Find where the given text appears and provide that cell's center as [X, Y] coordinate. 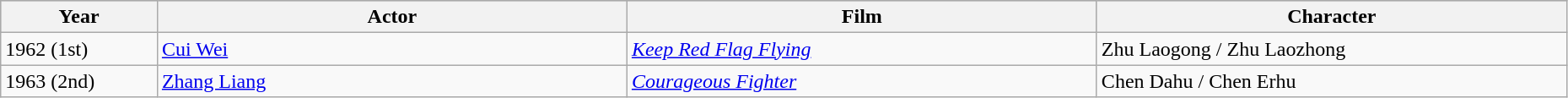
Keep Red Flag Flying [862, 49]
Chen Dahu / Chen Erhu [1331, 81]
Character [1331, 17]
1962 (1st) [79, 49]
Zhang Liang [391, 81]
Year [79, 17]
Actor [391, 17]
Zhu Laogong / Zhu Laozhong [1331, 49]
Courageous Fighter [862, 81]
1963 (2nd) [79, 81]
Film [862, 17]
Cui Wei [391, 49]
